Find where the given text appears and provide that cell's center as [X, Y] coordinate. 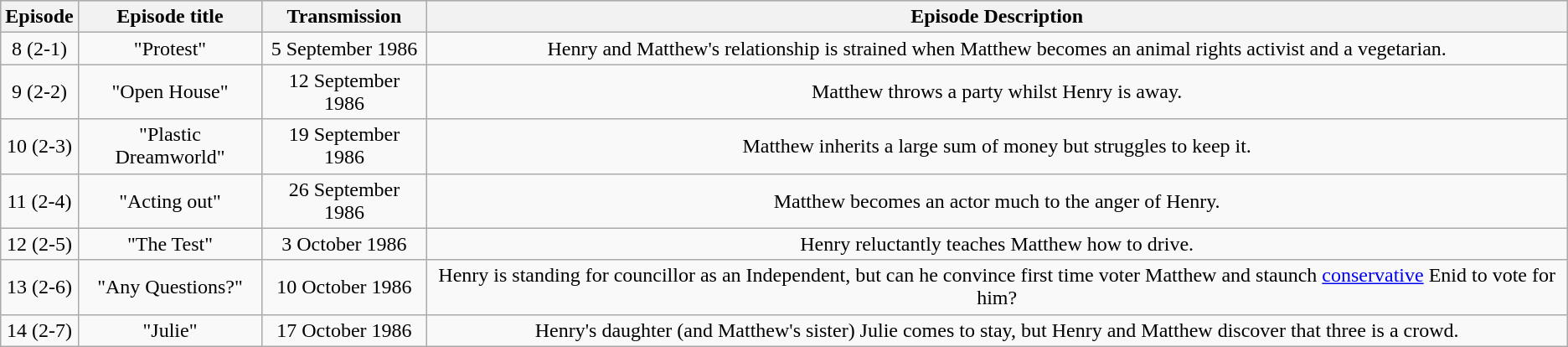
Henry's daughter (and Matthew's sister) Julie comes to stay, but Henry and Matthew discover that three is a crowd. [997, 330]
"Julie" [170, 330]
"The Test" [170, 244]
10 (2-3) [39, 146]
12 (2-5) [39, 244]
17 October 1986 [344, 330]
Henry is standing for councillor as an Independent, but can he convince first time voter Matthew and staunch conservative Enid to vote for him? [997, 287]
14 (2-7) [39, 330]
9 (2-2) [39, 92]
12 September 1986 [344, 92]
8 (2-1) [39, 49]
3 October 1986 [344, 244]
"Open House" [170, 92]
Matthew becomes an actor much to the anger of Henry. [997, 201]
Henry and Matthew's relationship is strained when Matthew becomes an animal rights activist and a vegetarian. [997, 49]
Matthew inherits a large sum of money but struggles to keep it. [997, 146]
"Acting out" [170, 201]
Episode title [170, 17]
Transmission [344, 17]
Henry reluctantly teaches Matthew how to drive. [997, 244]
19 September 1986 [344, 146]
26 September 1986 [344, 201]
13 (2-6) [39, 287]
"Plastic Dreamworld" [170, 146]
Episode [39, 17]
Episode Description [997, 17]
"Any Questions?" [170, 287]
10 October 1986 [344, 287]
5 September 1986 [344, 49]
Matthew throws a party whilst Henry is away. [997, 92]
"Protest" [170, 49]
11 (2-4) [39, 201]
